Find where the given text appears and provide that cell's center as (X, Y) coordinate. 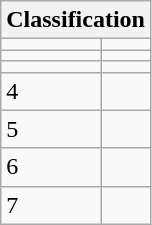
Classification (76, 20)
4 (52, 91)
6 (52, 167)
5 (52, 129)
7 (52, 205)
